Determine the (X, Y) coordinate at the center of the cell enclosing the given text.  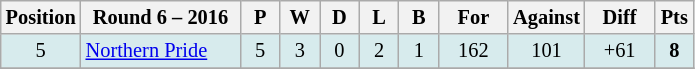
Pts (674, 17)
2 (379, 51)
1 (419, 51)
Position (41, 17)
P (260, 17)
0 (340, 51)
Northern Pride (161, 51)
For (474, 17)
W (300, 17)
8 (674, 51)
L (379, 17)
+61 (620, 51)
Round 6 – 2016 (161, 17)
Diff (620, 17)
3 (300, 51)
D (340, 17)
Against (546, 17)
B (419, 17)
162 (474, 51)
101 (546, 51)
